Capture the cell that displays the provided text and extract its [X, Y] central coordinate. 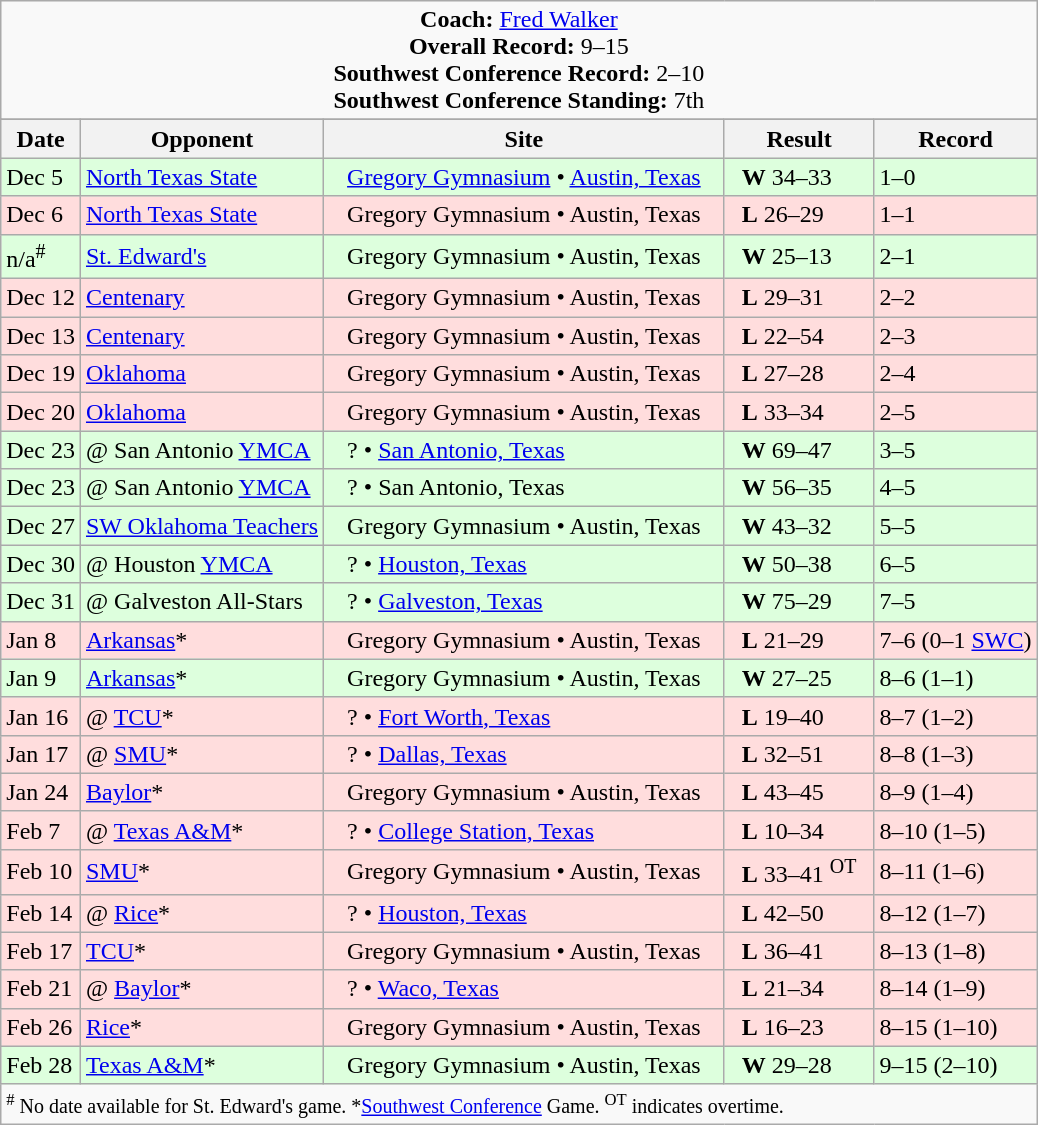
Jan 9 [41, 678]
Jan 8 [41, 640]
8–7 (1–2) [956, 716]
L 42–50 [799, 913]
Dec 20 [41, 412]
St. Edward's [202, 256]
Feb 14 [41, 913]
W 50–38 [799, 564]
L 10–34 [799, 830]
n/a# [41, 256]
9–15 (2–10) [956, 1065]
W 27–25 [799, 678]
8–14 (1–9) [956, 989]
Baylor* [202, 792]
Dec 31 [41, 602]
Date [41, 139]
1–0 [956, 177]
Feb 21 [41, 989]
L 43–45 [799, 792]
@ TCU* [202, 716]
Feb 28 [41, 1065]
? • Dallas, Texas [524, 754]
L 16–23 [799, 1027]
? • College Station, Texas [524, 830]
Record [956, 139]
2–3 [956, 336]
5–5 [956, 526]
Dec 27 [41, 526]
2–1 [956, 256]
L 29–31 [799, 298]
Result [799, 139]
1–1 [956, 215]
L 33–34 [799, 412]
8–15 (1–10) [956, 1027]
W 75–29 [799, 602]
Opponent [202, 139]
Coach: Fred WalkerOverall Record: 9–15Southwest Conference Record: 2–10Southwest Conference Standing: 7th [519, 60]
W 56–35 [799, 488]
L 33–41 OT [799, 872]
# No date available for St. Edward's game. *Southwest Conference Game. OT indicates overtime. [519, 1104]
Jan 17 [41, 754]
Jan 16 [41, 716]
W 43–32 [799, 526]
8–11 (1–6) [956, 872]
8–8 (1–3) [956, 754]
Dec 5 [41, 177]
4–5 [956, 488]
@ Baylor* [202, 989]
L 32–51 [799, 754]
@ SMU* [202, 754]
W 69–47 [799, 450]
@ Texas A&M* [202, 830]
SMU* [202, 872]
8–6 (1–1) [956, 678]
Dec 6 [41, 215]
2–4 [956, 374]
Texas A&M* [202, 1065]
? • Fort Worth, Texas [524, 716]
6–5 [956, 564]
L 22–54 [799, 336]
W 29–28 [799, 1065]
Dec 12 [41, 298]
7–6 (0–1 SWC) [956, 640]
Feb 26 [41, 1027]
Site [524, 139]
L 36–41 [799, 951]
L 21–29 [799, 640]
Dec 30 [41, 564]
TCU* [202, 951]
2–5 [956, 412]
8–12 (1–7) [956, 913]
SW Oklahoma Teachers [202, 526]
7–5 [956, 602]
Dec 19 [41, 374]
? • Waco, Texas [524, 989]
L 19–40 [799, 716]
L 26–29 [799, 215]
@ Galveston All-Stars [202, 602]
L 27–28 [799, 374]
Jan 24 [41, 792]
Feb 7 [41, 830]
8–13 (1–8) [956, 951]
Feb 17 [41, 951]
Feb 10 [41, 872]
3–5 [956, 450]
W 25–13 [799, 256]
Dec 13 [41, 336]
L 21–34 [799, 989]
? • Galveston, Texas [524, 602]
Rice* [202, 1027]
8–9 (1–4) [956, 792]
2–2 [956, 298]
W 34–33 [799, 177]
8–10 (1–5) [956, 830]
@ Houston YMCA [202, 564]
@ Rice* [202, 913]
